Provide the (X, Y) coordinate of the cell's center where the given text is located.  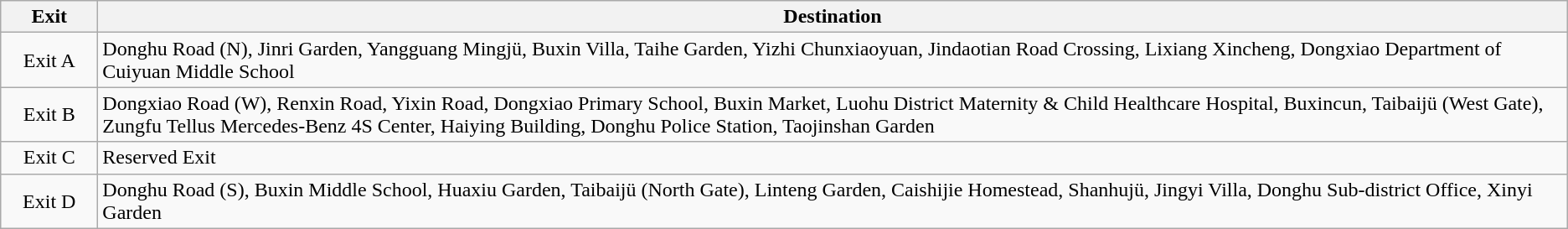
Exit C (49, 158)
Exit (49, 17)
Exit D (49, 201)
Destination (833, 17)
Exit B (49, 114)
Reserved Exit (833, 158)
Exit A (49, 60)
